Extract the [x, y] coordinate from the center of the cell holding the provided text.  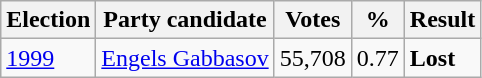
Election [48, 20]
Lost [442, 58]
Engels Gabbasov [185, 58]
1999 [48, 58]
Party candidate [185, 20]
0.77 [378, 58]
% [378, 20]
Votes [312, 20]
55,708 [312, 58]
Result [442, 20]
